Find where the given text appears and provide that cell's center as (X, Y) coordinate. 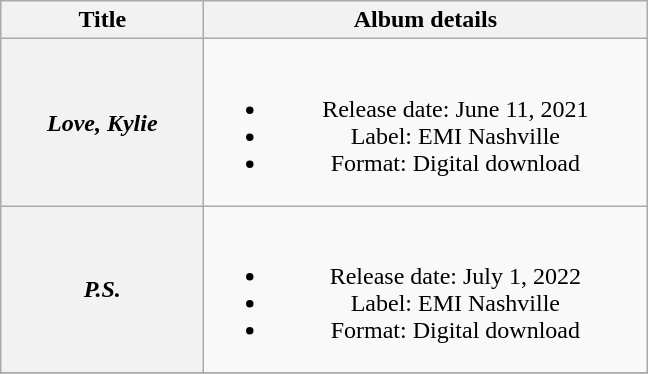
Release date: July 1, 2022Label: EMI NashvilleFormat: Digital download (426, 290)
Release date: June 11, 2021Label: EMI NashvilleFormat: Digital download (426, 122)
Album details (426, 20)
Title (102, 20)
Love, Kylie (102, 122)
P.S. (102, 290)
